Pinpoint the cell where the given text exists, returning its [x, y] midpoint coordinate. 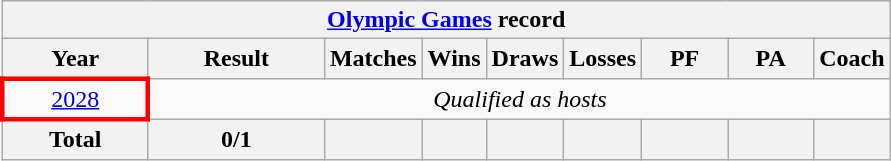
Losses [603, 59]
Wins [454, 59]
Draws [525, 59]
Result [236, 59]
Total [75, 139]
Qualified as hosts [519, 98]
PA [771, 59]
Olympic Games record [446, 20]
Matches [373, 59]
2028 [75, 98]
Year [75, 59]
0/1 [236, 139]
PF [685, 59]
Coach [852, 59]
